Return the [x, y] coordinate for the center point of the cell that contains the specified text.  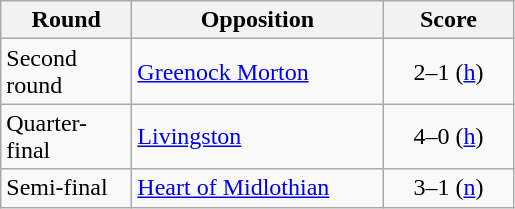
4–0 (h) [448, 136]
3–1 (n) [448, 188]
Greenock Morton [258, 72]
Opposition [258, 20]
Second round [66, 72]
Livingston [258, 136]
Semi-final [66, 188]
Round [66, 20]
Score [448, 20]
Heart of Midlothian [258, 188]
2–1 (h) [448, 72]
Quarter-final [66, 136]
